Scan for the cell matching the given text and deliver its [x, y] coordinate at center. 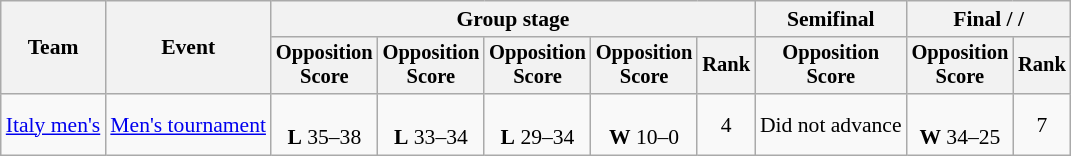
Men's tournament [188, 124]
Final / / [989, 19]
L 33–34 [432, 124]
Semifinal [831, 19]
Team [54, 48]
4 [726, 124]
W 34–25 [960, 124]
W 10–0 [644, 124]
L 29–34 [538, 124]
Did not advance [831, 124]
7 [1042, 124]
L 35–38 [324, 124]
Italy men's [54, 124]
Group stage [513, 19]
Event [188, 48]
